Extract the [x, y] coordinate from the center of the cell holding the provided text.  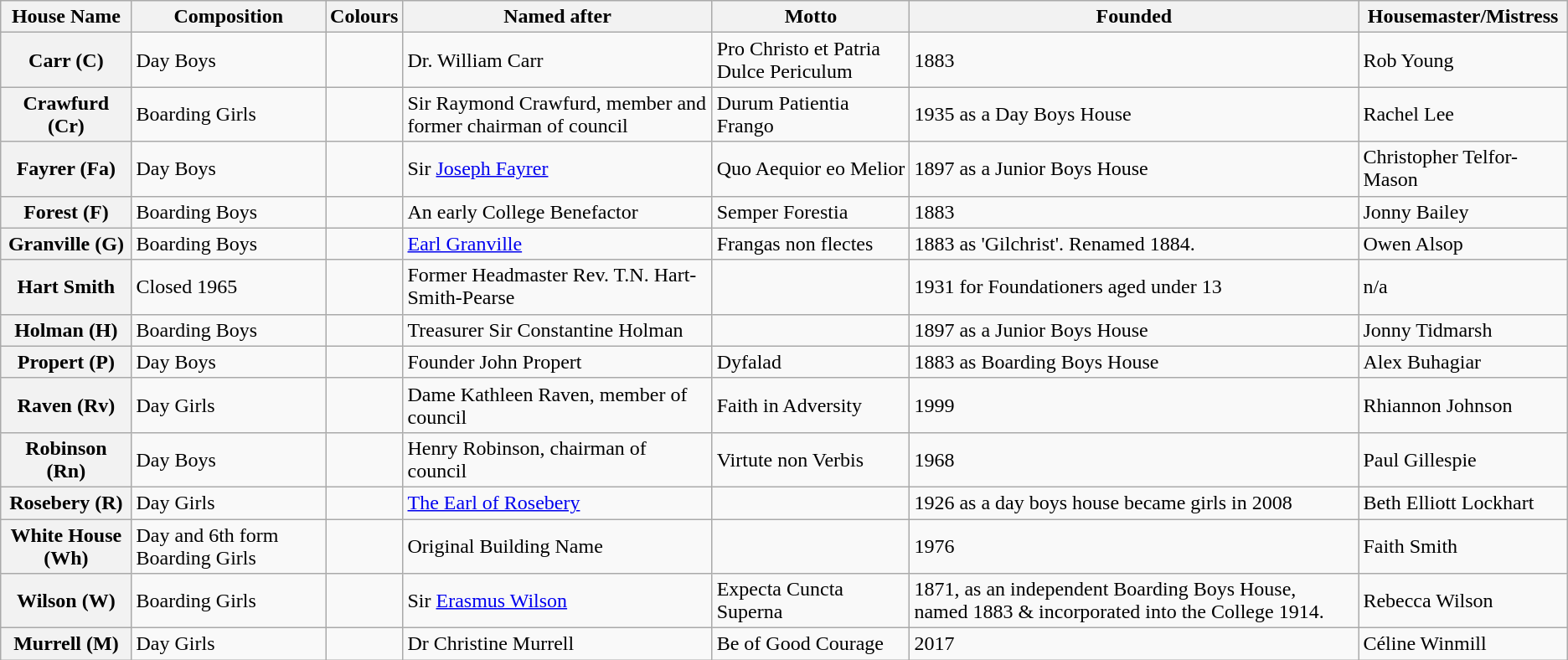
White House (Wh) [66, 546]
Faith Smith [1462, 546]
Paul Gillespie [1462, 459]
1968 [1134, 459]
Owen Alsop [1462, 244]
Dr. William Carr [558, 60]
Motto [811, 17]
Crawfurd (Cr) [66, 114]
Forest (F) [66, 212]
Henry Robinson, chairman of council [558, 459]
Frangas non flectes [811, 244]
Dame Kathleen Raven, member of council [558, 405]
Beth Elliott Lockhart [1462, 503]
House Name [66, 17]
Alex Buhagiar [1462, 362]
1999 [1134, 405]
Treasurer Sir Constantine Holman [558, 330]
Céline Winmill [1462, 644]
Be of Good Courage [811, 644]
Founder John Propert [558, 362]
Sir Joseph Fayrer [558, 169]
Faith in Adversity [811, 405]
Rosebery (R) [66, 503]
1883 as 'Gilchrist'. Renamed 1884. [1134, 244]
Granville (G) [66, 244]
1976 [1134, 546]
Rob Young [1462, 60]
Colours [364, 17]
Carr (C) [66, 60]
Jonny Bailey [1462, 212]
1935 as a Day Boys House [1134, 114]
1871, as an independent Boarding Boys House, named 1883 & incorporated into the College 1914. [1134, 601]
Quo Aequior eo Melior [811, 169]
Composition [229, 17]
1883 as Boarding Boys House [1134, 362]
Housemaster/Mistress [1462, 17]
Expecta Cuncta Superna [811, 601]
Hart Smith [66, 286]
Murrell (M) [66, 644]
Rachel Lee [1462, 114]
1926 as a day boys house became girls in 2008 [1134, 503]
Holman (H) [66, 330]
Christopher Telfor-Mason [1462, 169]
An early College Benefactor [558, 212]
n/a [1462, 286]
Robinson (Rn) [66, 459]
Rebecca Wilson [1462, 601]
Sir Raymond Crawfurd, member and former chairman of council [558, 114]
The Earl of Rosebery [558, 503]
Closed 1965 [229, 286]
Jonny Tidmarsh [1462, 330]
Rhiannon Johnson [1462, 405]
Wilson (W) [66, 601]
Fayrer (Fa) [66, 169]
Earl Granville [558, 244]
Virtute non Verbis [811, 459]
Propert (P) [66, 362]
Named after [558, 17]
2017 [1134, 644]
Original Building Name [558, 546]
Durum Patientia Frango [811, 114]
Dyfalad [811, 362]
Day and 6th form Boarding Girls [229, 546]
Semper Forestia [811, 212]
Founded [1134, 17]
Sir Erasmus Wilson [558, 601]
1931 for Foundationers aged under 13 [1134, 286]
Dr Christine Murrell [558, 644]
Pro Christo et Patria Dulce Periculum [811, 60]
Raven (Rv) [66, 405]
Former Headmaster Rev. T.N. Hart-Smith-Pearse [558, 286]
